Determine the (X, Y) coordinate at the center of the cell enclosing the given text.  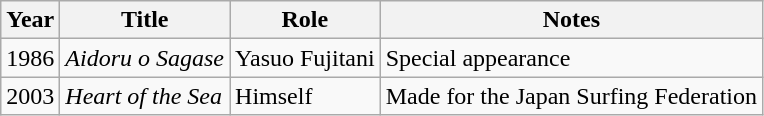
2003 (30, 96)
Special appearance (571, 58)
Himself (306, 96)
Role (306, 20)
Title (145, 20)
Year (30, 20)
Made for the Japan Surfing Federation (571, 96)
Notes (571, 20)
1986 (30, 58)
Aidoru o Sagase (145, 58)
Yasuo Fujitani (306, 58)
Heart of the Sea (145, 96)
